Determine the [x, y] coordinate at the center of the cell enclosing the given text.  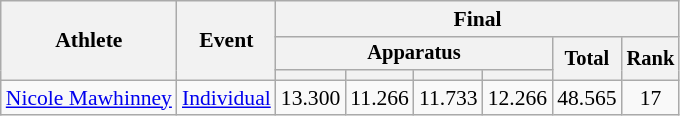
13.300 [310, 98]
48.565 [586, 98]
Apparatus [414, 54]
11.733 [448, 98]
Individual [226, 98]
Total [586, 58]
11.266 [380, 98]
12.266 [518, 98]
Athlete [89, 40]
Final [478, 19]
Rank [651, 58]
Nicole Mawhinney [89, 98]
Event [226, 40]
17 [651, 98]
